For the text-containing cell, return its midpoint in [X, Y] coordinate format. 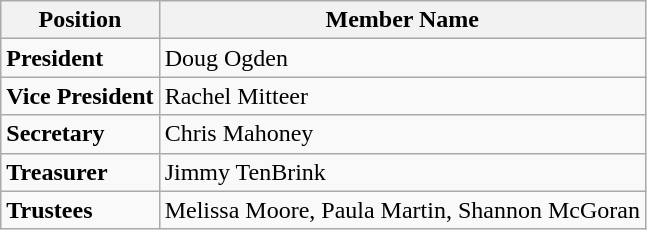
Chris Mahoney [402, 134]
Melissa Moore, Paula Martin, Shannon McGoran [402, 210]
Vice President [80, 96]
Doug Ogden [402, 58]
Secretary [80, 134]
Rachel Mitteer [402, 96]
Trustees [80, 210]
Treasurer [80, 172]
Jimmy TenBrink [402, 172]
Member Name [402, 20]
President [80, 58]
Position [80, 20]
